Detect which cell encompasses the target text, then output its [X, Y] center coordinate. 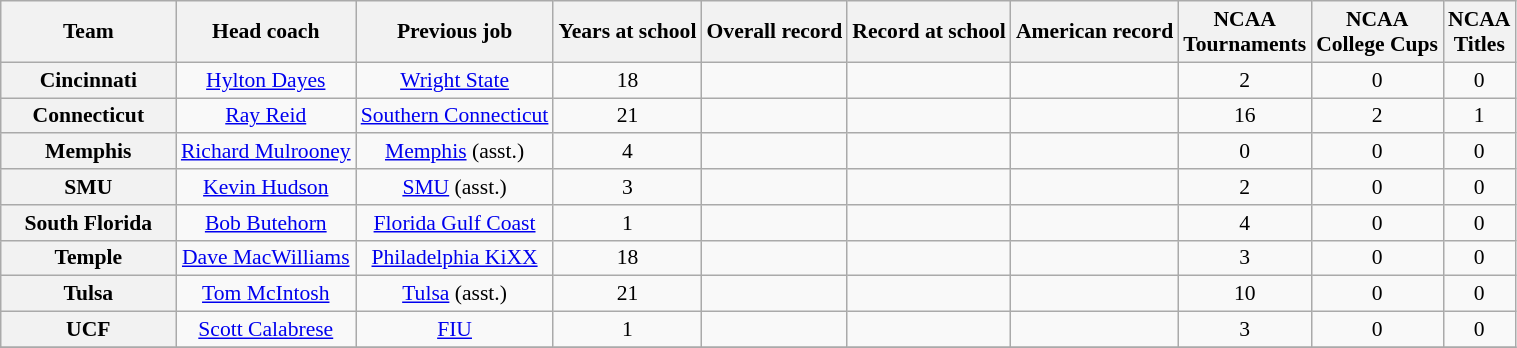
NCAATitles [1479, 32]
Philadelphia KiXX [455, 258]
Memphis (asst.) [455, 152]
Overall record [774, 32]
Florida Gulf Coast [455, 223]
Connecticut [88, 116]
Bob Butehorn [266, 223]
South Florida [88, 223]
10 [1244, 294]
Temple [88, 258]
Cincinnati [88, 80]
Years at school [627, 32]
SMU [88, 187]
Wright State [455, 80]
Memphis [88, 152]
Tulsa [88, 294]
Hylton Dayes [266, 80]
Tulsa (asst.) [455, 294]
NCAACollege Cups [1377, 32]
Team [88, 32]
Head coach [266, 32]
Southern Connecticut [455, 116]
UCF [88, 330]
NCAATournaments [1244, 32]
Kevin Hudson [266, 187]
SMU (asst.) [455, 187]
FIU [455, 330]
Scott Calabrese [266, 330]
Previous job [455, 32]
Dave MacWilliams [266, 258]
Richard Mulrooney [266, 152]
American record [1094, 32]
Ray Reid [266, 116]
Tom McIntosh [266, 294]
Record at school [929, 32]
16 [1244, 116]
